Extract the [x, y] coordinate from the center of the cell holding the provided text.  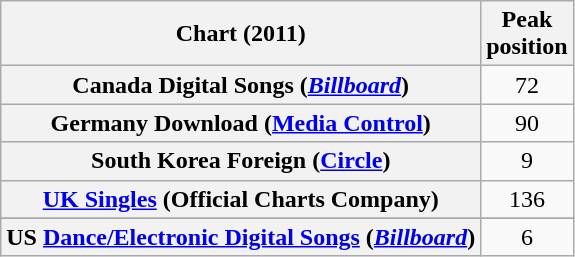
Germany Download (Media Control) [241, 123]
72 [527, 85]
Chart (2011) [241, 34]
South Korea Foreign (Circle) [241, 161]
US Dance/Electronic Digital Songs (Billboard) [241, 237]
Peakposition [527, 34]
Canada Digital Songs (Billboard) [241, 85]
9 [527, 161]
6 [527, 237]
136 [527, 199]
90 [527, 123]
UK Singles (Official Charts Company) [241, 199]
